Provide the [x, y] coordinate of the cell's center where the given text is located.  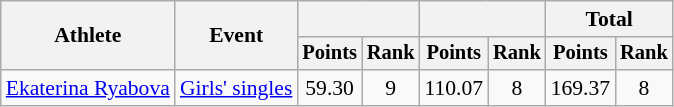
110.07 [454, 88]
59.30 [329, 88]
9 [391, 88]
Athlete [88, 36]
Girls' singles [236, 88]
Ekaterina Ryabova [88, 88]
169.37 [580, 88]
Total [610, 19]
Event [236, 36]
